Search for the cell housing the specified text and yield its (x, y) center coordinate. 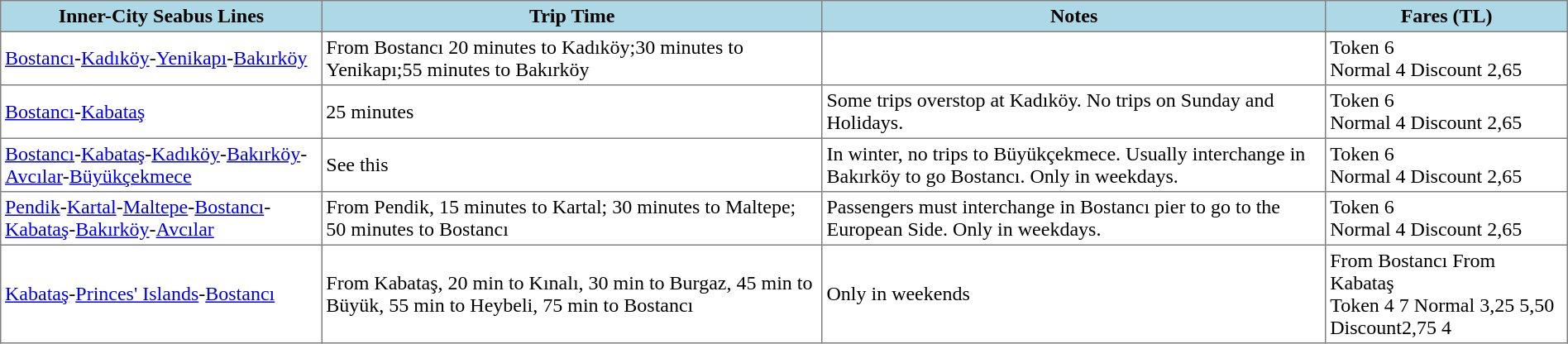
From Bostancı From KabataşToken 4 7 Normal 3,25 5,50 Discount2,75 4 (1446, 294)
From Bostancı 20 minutes to Kadıköy;30 minutes to Yenikapı;55 minutes to Bakırköy (572, 58)
Bostancı-Kabataş-Kadıköy-Bakırköy-Avcılar-Büyükçekmece (161, 165)
Pendik-Kartal-Maltepe-Bostancı-Kabataş-Bakırköy-Avcılar (161, 218)
From Pendik, 15 minutes to Kartal; 30 minutes to Maltepe; 50 minutes to Bostancı (572, 218)
Inner-City Seabus Lines (161, 17)
Bostancı-Kabataş (161, 112)
Trip Time (572, 17)
Only in weekends (1073, 294)
Fares (TL) (1446, 17)
Kabataş-Princes' Islands-Bostancı (161, 294)
Some trips overstop at Kadıköy. No trips on Sunday and Holidays. (1073, 112)
Notes (1073, 17)
Bostancı-Kadıköy-Yenikapı-Bakırköy (161, 58)
Passengers must interchange in Bostancı pier to go to the European Side. Only in weekdays. (1073, 218)
In winter, no trips to Büyükçekmece. Usually interchange in Bakırköy to go Bostancı. Only in weekdays. (1073, 165)
From Kabataş, 20 min to Kınalı, 30 min to Burgaz, 45 min to Büyük, 55 min to Heybeli, 75 min to Bostancı (572, 294)
25 minutes (572, 112)
See this (572, 165)
